Pinpoint the cell where the given text exists, returning its [X, Y] midpoint coordinate. 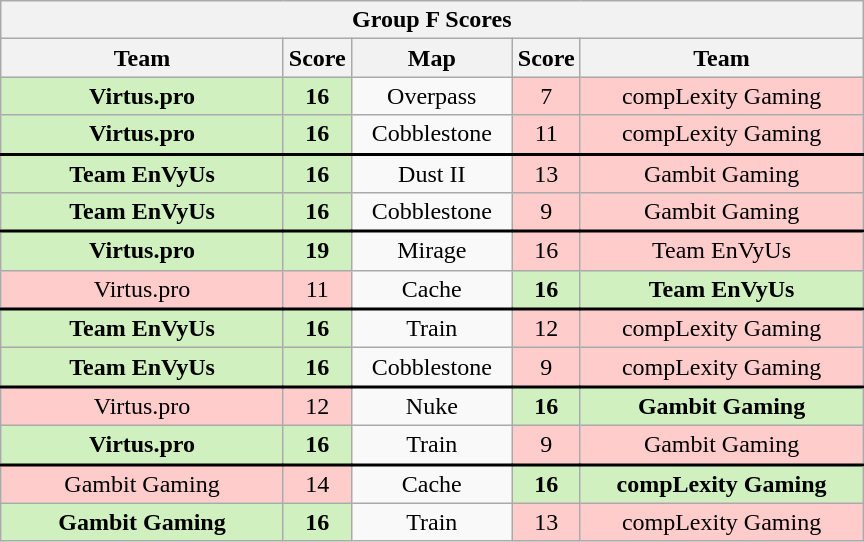
Group F Scores [432, 20]
Nuke [432, 406]
14 [317, 484]
Overpass [432, 96]
Mirage [432, 250]
Dust II [432, 174]
7 [546, 96]
19 [317, 250]
Map [432, 58]
